Identify which cell holds the provided text, then report its [X, Y] central coordinate. 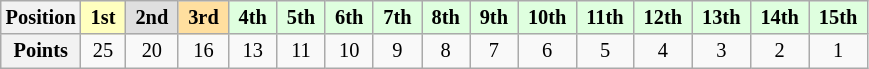
Position [41, 17]
7 [494, 51]
3rd [203, 17]
8th [446, 17]
6 [547, 51]
9 [397, 51]
11 [301, 51]
1st [104, 17]
13th [721, 17]
7th [397, 17]
5 [604, 51]
2 [779, 51]
5th [301, 17]
6th [349, 17]
2nd [152, 17]
10th [547, 17]
4th [253, 17]
25 [104, 51]
15th [838, 17]
20 [152, 51]
13 [253, 51]
16 [203, 51]
12th [663, 17]
14th [779, 17]
3 [721, 51]
9th [494, 17]
1 [838, 51]
Points [41, 51]
8 [446, 51]
10 [349, 51]
4 [663, 51]
11th [604, 17]
